Determine the [X, Y] coordinate at the center of the cell enclosing the given text.  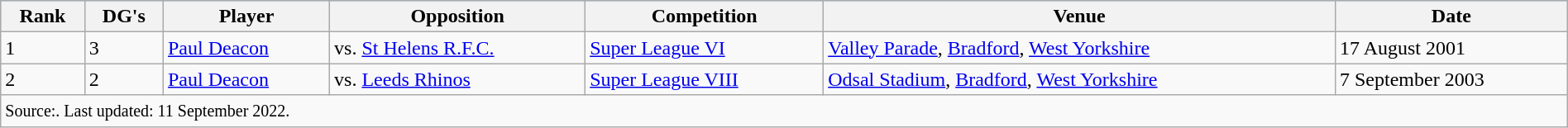
Date [1451, 17]
17 August 2001 [1451, 48]
7 September 2003 [1451, 79]
Player [246, 17]
DG's [124, 17]
vs. Leeds Rhinos [458, 79]
Rank [43, 17]
1 [43, 48]
Source:. Last updated: 11 September 2022. [784, 111]
Venue [1080, 17]
Odsal Stadium, Bradford, West Yorkshire [1080, 79]
Super League VIII [705, 79]
Super League VI [705, 48]
vs. St Helens R.F.C. [458, 48]
Valley Parade, Bradford, West Yorkshire [1080, 48]
3 [124, 48]
Competition [705, 17]
Opposition [458, 17]
